Scan for the cell matching the given text and deliver its [x, y] coordinate at center. 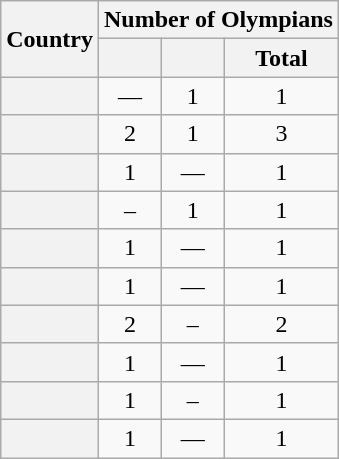
Country [50, 39]
3 [281, 134]
Number of Olympians [218, 20]
Total [281, 58]
